Output the (x, y) coordinate of the center of the cell containing the given text.  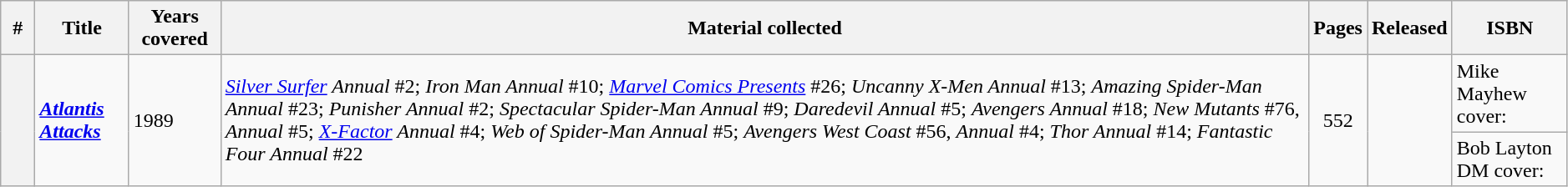
552 (1338, 120)
Title (82, 28)
Pages (1338, 28)
Material collected (765, 28)
Years covered (175, 28)
1989 (175, 120)
Bob Layton DM cover: (1510, 159)
Mike Mayhew cover: (1510, 93)
Released (1409, 28)
Atlantis Attacks (82, 120)
ISBN (1510, 28)
# (18, 28)
